Find where the given text appears and provide that cell's center as (X, Y) coordinate. 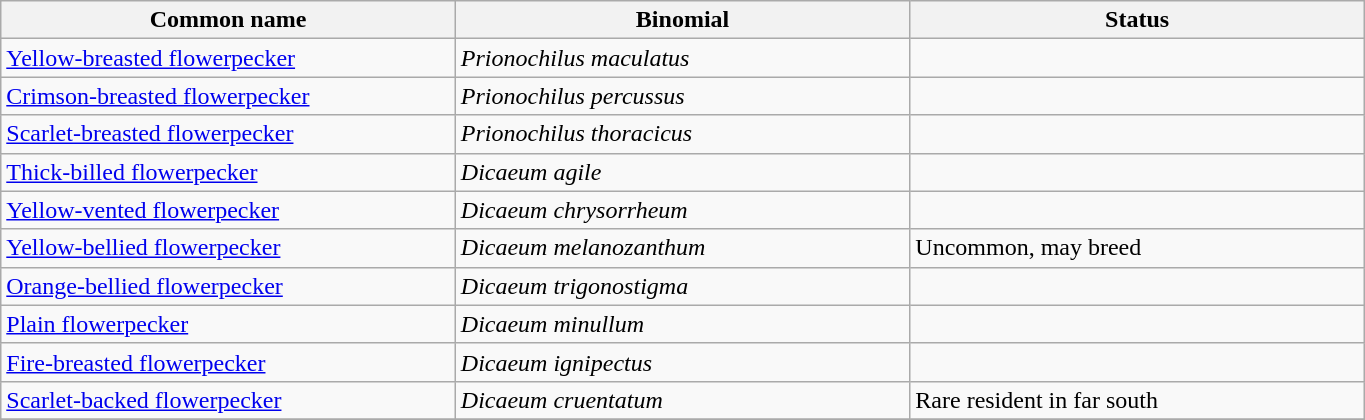
Binomial (682, 20)
Fire-breasted flowerpecker (228, 362)
Status (1138, 20)
Prionochilus percussus (682, 96)
Crimson-breasted flowerpecker (228, 96)
Scarlet-backed flowerpecker (228, 400)
Dicaeum agile (682, 172)
Dicaeum minullum (682, 324)
Orange-bellied flowerpecker (228, 286)
Thick-billed flowerpecker (228, 172)
Yellow-vented flowerpecker (228, 210)
Common name (228, 20)
Prionochilus maculatus (682, 58)
Scarlet-breasted flowerpecker (228, 134)
Dicaeum cruentatum (682, 400)
Dicaeum melanozanthum (682, 248)
Rare resident in far south (1138, 400)
Dicaeum chrysorrheum (682, 210)
Yellow-breasted flowerpecker (228, 58)
Uncommon, may breed (1138, 248)
Dicaeum trigonostigma (682, 286)
Plain flowerpecker (228, 324)
Yellow-bellied flowerpecker (228, 248)
Prionochilus thoracicus (682, 134)
Dicaeum ignipectus (682, 362)
